Extract the (x, y) coordinate from the center of the cell holding the provided text.  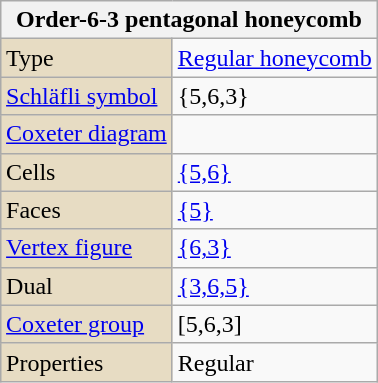
{5,6} (274, 172)
Order-6-3 pentagonal honeycomb (190, 20)
Regular honeycomb (274, 58)
{6,3} (274, 248)
{5,6,3} (274, 96)
Cells (87, 172)
Coxeter group (87, 324)
Dual (87, 286)
Vertex figure (87, 248)
Schläfli symbol (87, 96)
Properties (87, 362)
Coxeter diagram (87, 134)
{5} (274, 210)
Type (87, 58)
Regular (274, 362)
{3,6,5} (274, 286)
[5,6,3] (274, 324)
Faces (87, 210)
